Detect which cell encompasses the target text, then output its [x, y] center coordinate. 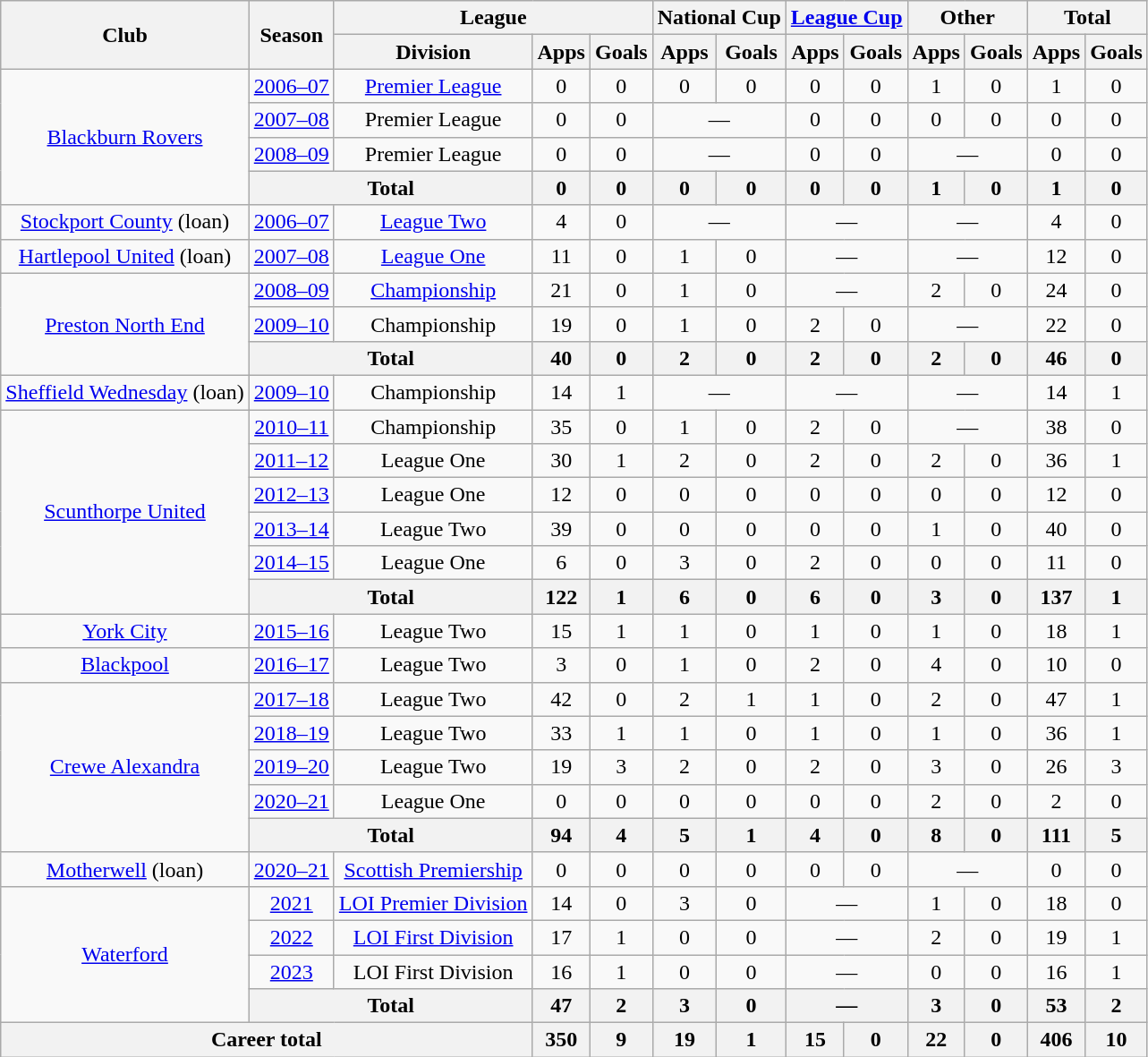
2022 [292, 937]
2014–15 [292, 563]
9 [621, 1040]
Scottish Premiership [433, 869]
38 [1056, 427]
Other [967, 18]
LOI Premier Division [433, 903]
8 [936, 835]
2019–20 [292, 767]
2013–14 [292, 529]
17 [561, 937]
League [493, 18]
46 [1056, 358]
Division [433, 52]
26 [1056, 767]
Motherwell (loan) [125, 869]
2023 [292, 971]
2011–12 [292, 461]
2018–19 [292, 733]
2012–13 [292, 495]
53 [1056, 1006]
21 [561, 290]
122 [561, 597]
406 [1056, 1040]
350 [561, 1040]
2015–16 [292, 631]
League Cup [846, 18]
Career total [267, 1040]
York City [125, 631]
Hartlepool United (loan) [125, 256]
111 [1056, 835]
Season [292, 35]
2010–11 [292, 427]
39 [561, 529]
Waterford [125, 954]
94 [561, 835]
Blackpool [125, 665]
2021 [292, 903]
2017–18 [292, 699]
Crewe Alexandra [125, 767]
24 [1056, 290]
42 [561, 699]
Preston North End [125, 324]
National Cup [719, 18]
Club [125, 35]
Scunthorpe United [125, 512]
33 [561, 733]
Stockport County (loan) [125, 222]
Sheffield Wednesday (loan) [125, 392]
35 [561, 427]
2016–17 [292, 665]
Blackburn Rovers [125, 137]
30 [561, 461]
137 [1056, 597]
